Pinpoint the cell where the given text exists, returning its (x, y) midpoint coordinate. 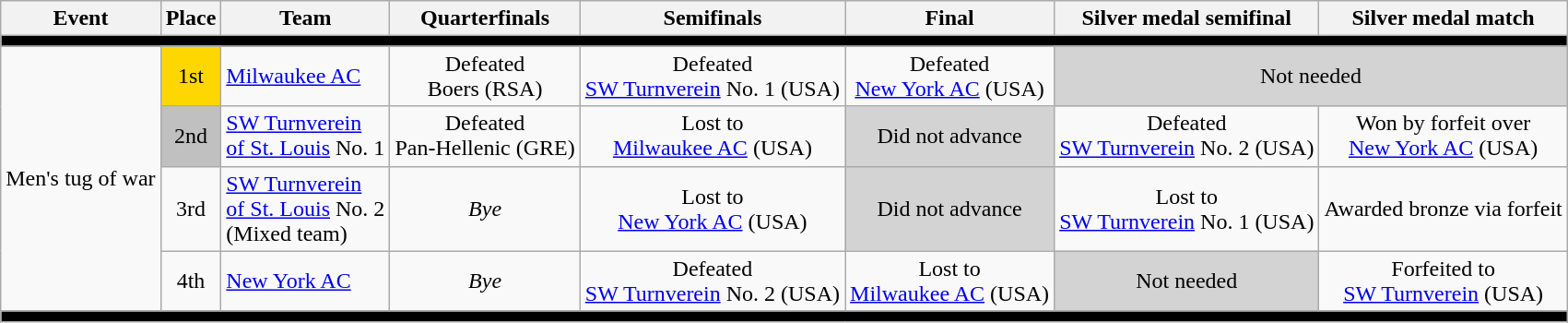
3rd (191, 209)
Quarterfinals (485, 18)
4th (191, 281)
Men's tug of war (81, 179)
Milwaukee AC (306, 76)
Place (191, 18)
Event (81, 18)
Defeated New York AC (USA) (949, 76)
Silver medal match (1444, 18)
New York AC (306, 281)
Lost to New York AC (USA) (712, 209)
Awarded bronze via forfeit (1444, 209)
Silver medal semifinal (1187, 18)
Lost to SW Turnverein No. 1 (USA) (1187, 209)
SW Turnverein of St. Louis No. 1 (306, 137)
Won by forfeit over New York AC (USA) (1444, 137)
2nd (191, 137)
Team (306, 18)
Defeated Pan-Hellenic (GRE) (485, 137)
Forfeited to SW Turnverein (USA) (1444, 281)
Semifinals (712, 18)
Defeated Boers (RSA) (485, 76)
Defeated SW Turnverein No. 1 (USA) (712, 76)
1st (191, 76)
Final (949, 18)
SW Turnverein of St. Louis No. 2(Mixed team) (306, 209)
